Provide the [x, y] coordinate of the cell's center where the given text is located.  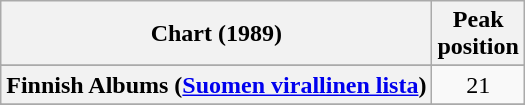
Chart (1989) [216, 34]
Peakposition [478, 34]
Finnish Albums (Suomen virallinen lista) [216, 85]
21 [478, 85]
